Return [x, y] of the center of cell containing provided text 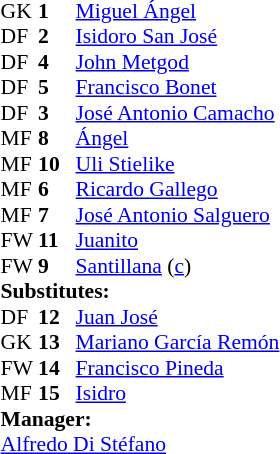
Isidoro San José [178, 37]
8 [57, 139]
3 [57, 113]
Manager: [140, 419]
4 [57, 62]
14 [57, 368]
9 [57, 266]
12 [57, 317]
11 [57, 241]
6 [57, 189]
13 [57, 343]
2 [57, 37]
5 [57, 87]
Ricardo Gallego [178, 189]
Substitutes: [140, 291]
Isidro [178, 393]
10 [57, 164]
15 [57, 393]
Juan José [178, 317]
Uli Stielike [178, 164]
Juanito [178, 241]
Francisco Pineda [178, 368]
José Antonio Camacho [178, 113]
John Metgod [178, 62]
Francisco Bonet [178, 87]
Santillana (c) [178, 266]
José Antonio Salguero [178, 215]
7 [57, 215]
Mariano García Remón [178, 343]
Ángel [178, 139]
GK [20, 343]
